Scan for the cell matching the given text and deliver its [x, y] coordinate at center. 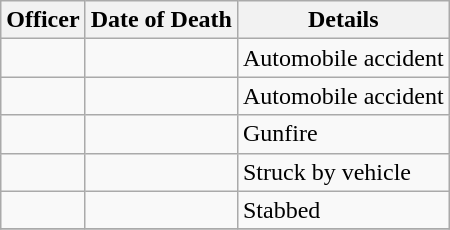
Date of Death [161, 20]
Details [343, 20]
Stabbed [343, 210]
Officer [43, 20]
Struck by vehicle [343, 172]
Gunfire [343, 134]
